Identify which cell holds the provided text, then report its (X, Y) central coordinate. 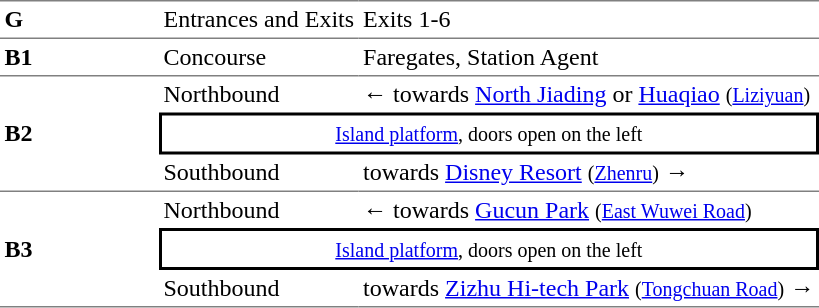
Exits 1-6 (589, 20)
← towards North Jiading or Huaqiao (Liziyuan) (589, 94)
towards Zizhu Hi-tech Park (Tongchuan Road) → (589, 289)
G (80, 20)
Entrances and Exits (259, 20)
Faregates, Station Agent (589, 58)
Concourse (259, 58)
B1 (80, 58)
B3 (80, 250)
← towards Gucun Park (East Wuwei Road) (589, 210)
towards Disney Resort (Zhenru) → (589, 173)
B2 (80, 134)
